For the text-containing cell, return its midpoint in (X, Y) coordinate format. 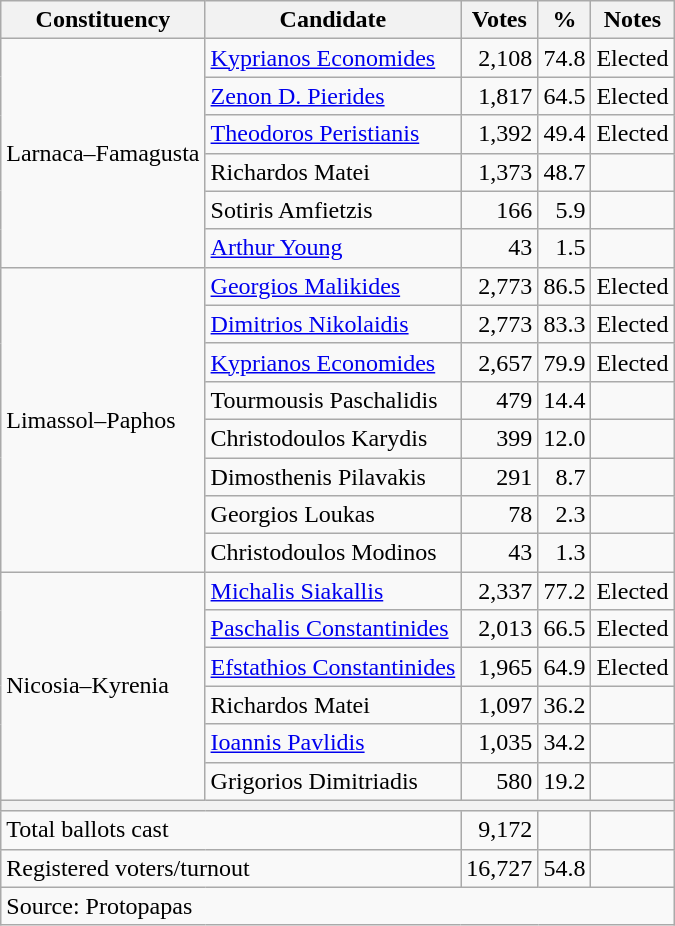
77.2 (564, 591)
8.7 (564, 477)
2,013 (500, 629)
34.2 (564, 743)
Tourmousis Paschalidis (333, 400)
1,097 (500, 705)
64.5 (564, 96)
Constituency (103, 20)
Sotiris Amfietzis (333, 210)
Total ballots cast (231, 830)
% (564, 20)
399 (500, 438)
Notes (632, 20)
66.5 (564, 629)
1,373 (500, 172)
83.3 (564, 324)
Dimitrios Nikolaidis (333, 324)
14.4 (564, 400)
Nicosia–Kyrenia (103, 686)
2.3 (564, 515)
Registered voters/turnout (231, 868)
Candidate (333, 20)
Votes (500, 20)
Dimosthenis Pilavakis (333, 477)
Christodoulos Modinos (333, 553)
Theodoros Peristianis (333, 134)
Zenon D. Pierides (333, 96)
1,392 (500, 134)
1,965 (500, 667)
5.9 (564, 210)
1.5 (564, 248)
19.2 (564, 781)
Source: Protopapas (338, 906)
Efstathios Constantinides (333, 667)
Larnaca–Famagusta (103, 153)
64.9 (564, 667)
2,337 (500, 591)
48.7 (564, 172)
479 (500, 400)
Grigorios Dimitriadis (333, 781)
9,172 (500, 830)
79.9 (564, 362)
2,108 (500, 58)
49.4 (564, 134)
Limassol–Paphos (103, 419)
2,657 (500, 362)
12.0 (564, 438)
580 (500, 781)
Michalis Siakallis (333, 591)
1.3 (564, 553)
166 (500, 210)
Christodoulos Karydis (333, 438)
Georgios Malikides (333, 286)
36.2 (564, 705)
78 (500, 515)
74.8 (564, 58)
Ioannis Pavlidis (333, 743)
16,727 (500, 868)
86.5 (564, 286)
54.8 (564, 868)
1,817 (500, 96)
Paschalis Constantinides (333, 629)
291 (500, 477)
1,035 (500, 743)
Georgios Loukas (333, 515)
Arthur Young (333, 248)
